For the text-containing cell, return its midpoint in [X, Y] coordinate format. 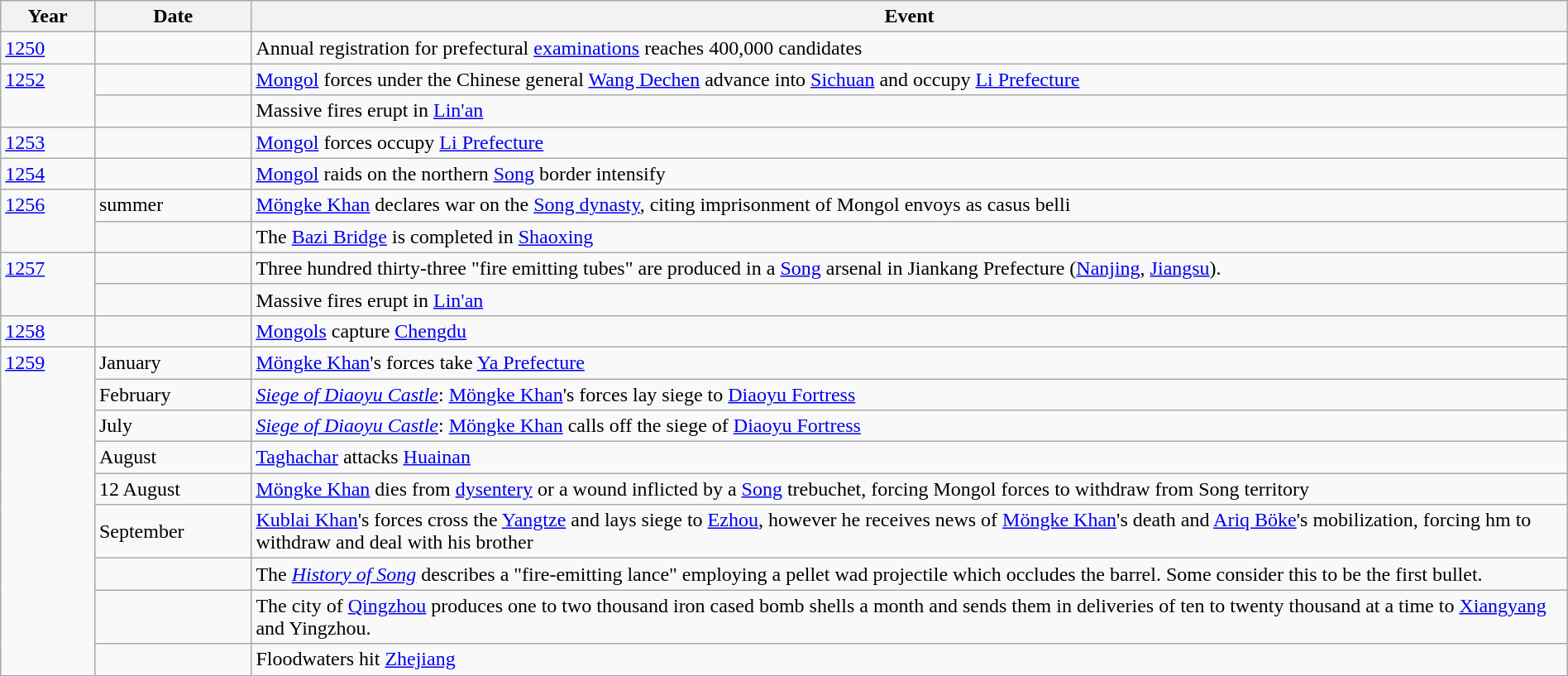
1257 [48, 284]
1253 [48, 142]
Siege of Diaoyu Castle: Möngke Khan calls off the siege of Diaoyu Fortress [910, 426]
summer [172, 205]
July [172, 426]
September [172, 531]
Mongols capture Chengdu [910, 331]
Mongol raids on the northern Song border intensify [910, 174]
Möngke Khan dies from dysentery or a wound inflicted by a Song trebuchet, forcing Mongol forces to withdraw from Song territory [910, 489]
August [172, 458]
Event [910, 17]
Möngke Khan's forces take Ya Prefecture [910, 362]
Year [48, 17]
Floodwaters hit Zhejiang [910, 659]
Date [172, 17]
1250 [48, 48]
Mongol forces under the Chinese general Wang Dechen advance into Sichuan and occupy Li Prefecture [910, 79]
Three hundred thirty-three "fire emitting tubes" are produced in a Song arsenal in Jiankang Prefecture (Nanjing, Jiangsu). [910, 268]
Mongol forces occupy Li Prefecture [910, 142]
1254 [48, 174]
January [172, 362]
Taghachar attacks Huainan [910, 458]
1259 [48, 511]
The Bazi Bridge is completed in Shaoxing [910, 237]
February [172, 395]
1258 [48, 331]
Möngke Khan declares war on the Song dynasty, citing imprisonment of Mongol envoys as casus belli [910, 205]
Siege of Diaoyu Castle: Möngke Khan's forces lay siege to Diaoyu Fortress [910, 395]
1252 [48, 95]
12 August [172, 489]
Annual registration for prefectural examinations reaches 400,000 candidates [910, 48]
1256 [48, 221]
